Find where the given text appears and provide that cell's center as (X, Y) coordinate. 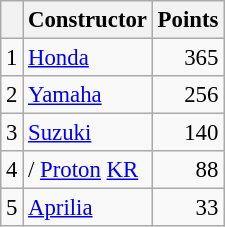
Yamaha (88, 95)
5 (12, 208)
Aprilia (88, 208)
Points (188, 20)
365 (188, 58)
Honda (88, 58)
/ Proton KR (88, 170)
4 (12, 170)
256 (188, 95)
1 (12, 58)
Constructor (88, 20)
Suzuki (88, 133)
88 (188, 170)
33 (188, 208)
3 (12, 133)
140 (188, 133)
2 (12, 95)
